Locate the cell with the specified text and output its (X, Y) center coordinate. 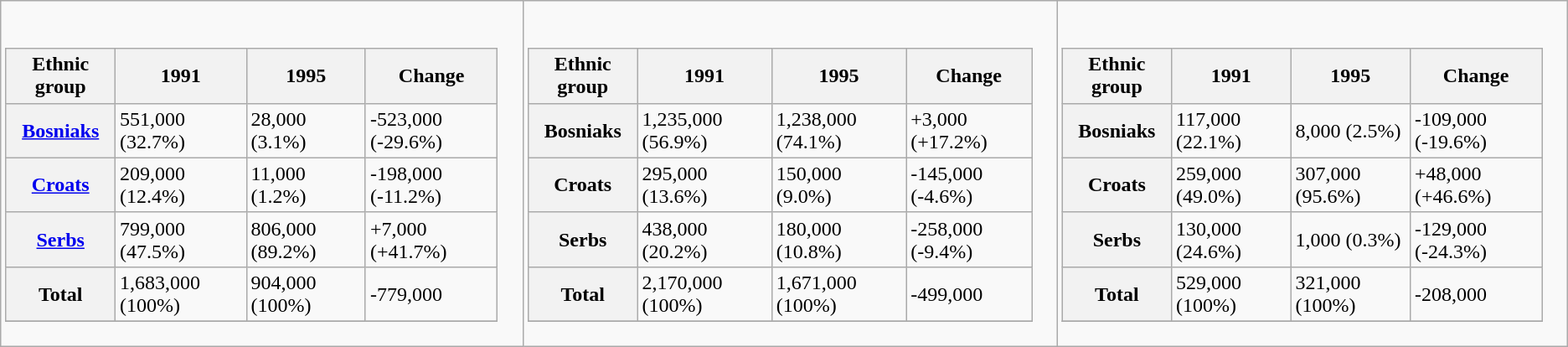
8,000 (2.5%) (1350, 131)
150,000 (9.0%) (838, 184)
-208,000 (1476, 293)
-779,000 (431, 293)
2,170,000 (100%) (704, 293)
+7,000 (+41.7%) (431, 240)
438,000 (20.2%) (704, 240)
295,000 (13.6%) (704, 184)
551,000 (32.7%) (181, 131)
1,671,000 (100%) (838, 293)
-109,000 (-19.6%) (1476, 131)
904,000 (100%) (306, 293)
307,000 (95.6%) (1350, 184)
130,000 (24.6%) (1231, 240)
806,000 (89.2%) (306, 240)
1,000 (0.3%) (1350, 240)
529,000 (100%) (1231, 293)
1,683,000 (100%) (181, 293)
-258,000 (-9.4%) (969, 240)
1,238,000 (74.1%) (838, 131)
321,000 (100%) (1350, 293)
259,000 (49.0%) (1231, 184)
180,000 (10.8%) (838, 240)
-129,000 (-24.3%) (1476, 240)
-198,000 (-11.2%) (431, 184)
-523,000 (-29.6%) (431, 131)
209,000 (12.4%) (181, 184)
+48,000 (+46.6%) (1476, 184)
-145,000 (-4.6%) (969, 184)
799,000 (47.5%) (181, 240)
28,000 (3.1%) (306, 131)
-499,000 (969, 293)
1,235,000 (56.9%) (704, 131)
117,000 (22.1%) (1231, 131)
+3,000 (+17.2%) (969, 131)
11,000 (1.2%) (306, 184)
